Return [X, Y] of the center of cell containing provided text 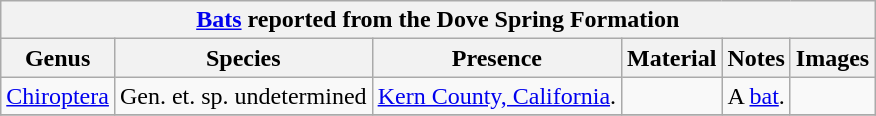
Species [243, 58]
A bat. [756, 96]
Images [832, 58]
Gen. et. sp. undetermined [243, 96]
Material [672, 58]
Notes [756, 58]
Genus [58, 58]
Kern County, California. [496, 96]
Bats reported from the Dove Spring Formation [438, 20]
Chiroptera [58, 96]
Presence [496, 58]
